Determine the (x, y) coordinate at the center of the cell enclosing the given text.  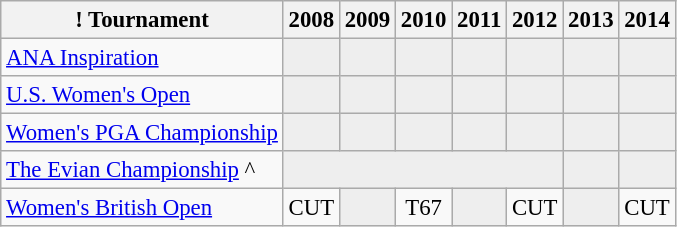
The Evian Championship ^ (142, 170)
2014 (647, 20)
2012 (535, 20)
2008 (311, 20)
U.S. Women's Open (142, 95)
Women's PGA Championship (142, 133)
2013 (591, 20)
2011 (480, 20)
Women's British Open (142, 208)
ANA Inspiration (142, 58)
! Tournament (142, 20)
T67 (424, 208)
2009 (367, 20)
2010 (424, 20)
